Pinpoint the cell where the given text exists, returning its [X, Y] midpoint coordinate. 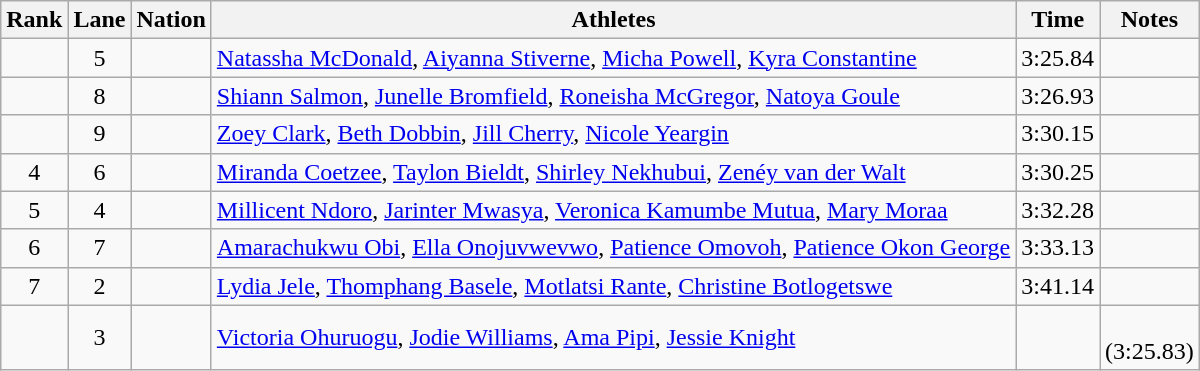
Victoria Ohuruogu, Jodie Williams, Ama Pipi, Jessie Knight [613, 338]
3:30.25 [1058, 172]
3 [100, 338]
Amarachukwu Obi, Ella Onojuvwevwo, Patience Omovoh, Patience Okon George [613, 248]
2 [100, 286]
8 [100, 96]
Natassha McDonald, Aiyanna Stiverne, Micha Powell, Kyra Constantine [613, 58]
Lane [100, 20]
3:32.28 [1058, 210]
3:26.93 [1058, 96]
(3:25.83) [1150, 338]
Nation [171, 20]
3:30.15 [1058, 134]
Shiann Salmon, Junelle Bromfield, Roneisha McGregor, Natoya Goule [613, 96]
3:33.13 [1058, 248]
Time [1058, 20]
Lydia Jele, Thomphang Basele, Motlatsi Rante, Christine Botlogetswe [613, 286]
Rank [34, 20]
Zoey Clark, Beth Dobbin, Jill Cherry, Nicole Yeargin [613, 134]
Miranda Coetzee, Taylon Bieldt, Shirley Nekhubui, Zenéy van der Walt [613, 172]
Notes [1150, 20]
9 [100, 134]
Millicent Ndoro, Jarinter Mwasya, Veronica Kamumbe Mutua, Mary Moraa [613, 210]
Athletes [613, 20]
3:25.84 [1058, 58]
3:41.14 [1058, 286]
